Provide the [X, Y] coordinate of the cell's center where the given text is located.  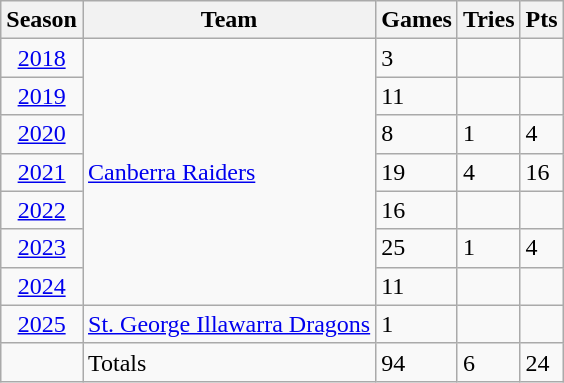
25 [417, 248]
Tries [488, 20]
2025 [42, 324]
Totals [228, 362]
6 [488, 362]
Season [42, 20]
Canberra Raiders [228, 172]
Team [228, 20]
Games [417, 20]
24 [542, 362]
2024 [42, 286]
19 [417, 172]
2020 [42, 134]
St. George Illawarra Dragons [228, 324]
2019 [42, 96]
2021 [42, 172]
2018 [42, 58]
2022 [42, 210]
2023 [42, 248]
3 [417, 58]
8 [417, 134]
94 [417, 362]
Pts [542, 20]
